Extract the [X, Y] coordinate from the center of the cell holding the provided text.  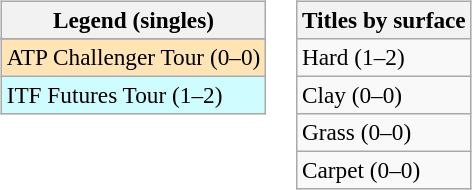
Hard (1–2) [384, 57]
Grass (0–0) [384, 133]
ATP Challenger Tour (0–0) [133, 57]
ITF Futures Tour (1–2) [133, 95]
Legend (singles) [133, 20]
Carpet (0–0) [384, 171]
Titles by surface [384, 20]
Clay (0–0) [384, 95]
